Determine the (x, y) coordinate at the center of the cell enclosing the given text.  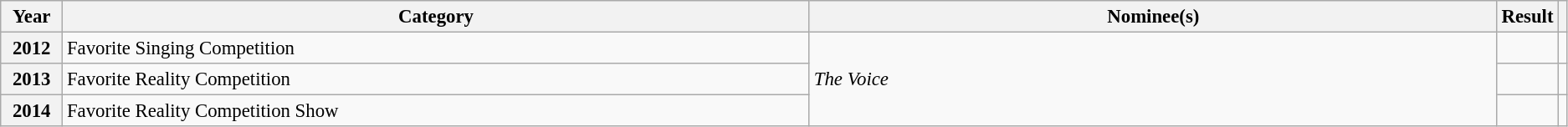
Nominee(s) (1153, 17)
2013 (32, 79)
2012 (32, 48)
The Voice (1153, 80)
Year (32, 17)
Category (437, 17)
Favorite Reality Competition Show (437, 111)
Favorite Singing Competition (437, 48)
Result (1528, 17)
Favorite Reality Competition (437, 79)
2014 (32, 111)
